Scan for the cell matching the given text and deliver its [X, Y] coordinate at center. 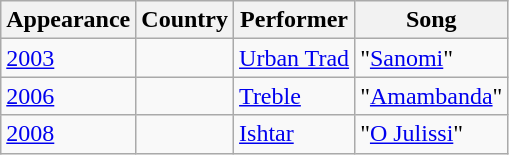
Country [185, 20]
Urban Trad [294, 58]
2003 [68, 58]
Appearance [68, 20]
2008 [68, 134]
Song [432, 20]
"O Julissi" [432, 134]
Performer [294, 20]
Treble [294, 96]
"Sanomi" [432, 58]
Ishtar [294, 134]
"Amambanda" [432, 96]
2006 [68, 96]
